Identify which cell holds the provided text, then report its (X, Y) central coordinate. 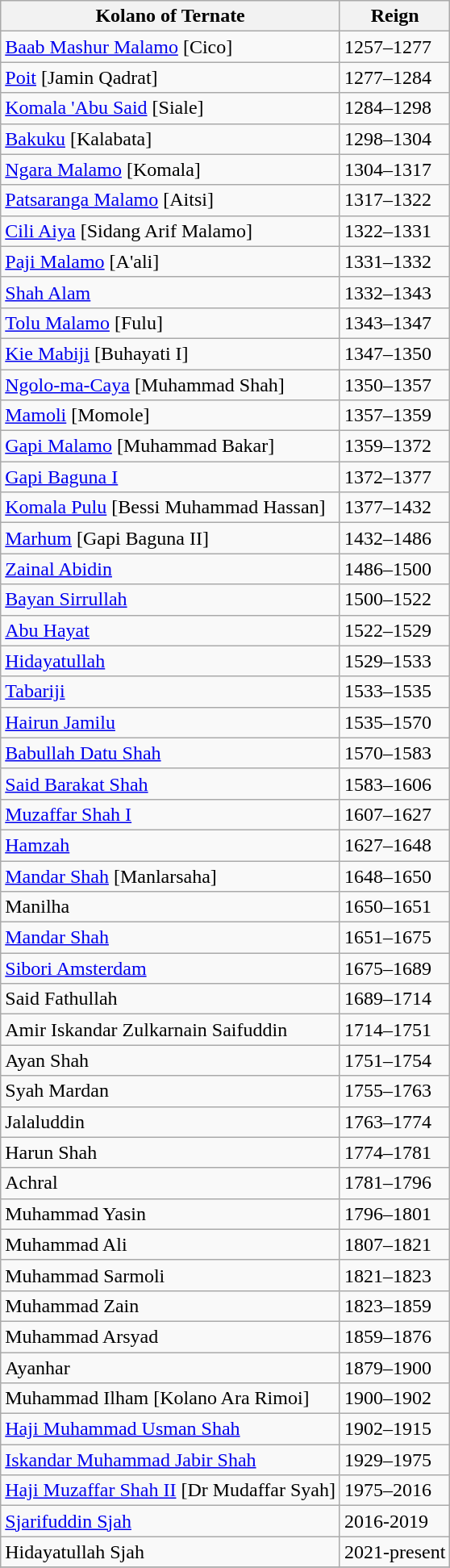
Reign (394, 16)
1774–1781 (394, 1152)
1277–1284 (394, 77)
Ngolo-ma-Caya [Muhammad Shah] (171, 385)
Iskandar Muhammad Jabir Shah (171, 1460)
Muhammad Ali (171, 1244)
1377–1432 (394, 508)
1583–1606 (394, 784)
Paji Malamo [A'ali] (171, 261)
Ayanhar (171, 1368)
1570–1583 (394, 753)
Muhammad Yasin (171, 1214)
Abu Hayat (171, 630)
Muzaffar Shah I (171, 814)
Sibori Amsterdam (171, 968)
1823–1859 (394, 1306)
1714–1751 (394, 1030)
1343–1347 (394, 323)
1486–1500 (394, 569)
Hairun Jamilu (171, 722)
1500–1522 (394, 600)
1807–1821 (394, 1244)
Babullah Datu Shah (171, 753)
Muhammad Sarmoli (171, 1275)
Baab Mashur Malamo [Cico] (171, 47)
1332–1343 (394, 292)
1929–1975 (394, 1460)
Mandar Shah (171, 938)
1533–1535 (394, 692)
Amir Iskandar Zulkarnain Saifuddin (171, 1030)
Mamoli [Momole] (171, 416)
1796–1801 (394, 1214)
Komala 'Abu Said [Siale] (171, 108)
Marhum [Gapi Baguna II] (171, 538)
Mandar Shah [Manlarsaha] (171, 876)
Ngara Malamo [Komala] (171, 169)
1372–1377 (394, 477)
Cili Aiya [Sidang Arif Malamo] (171, 231)
Muhammad Ilham [Kolano Ara Rimoi] (171, 1399)
1347–1350 (394, 353)
Bayan Sirrullah (171, 600)
Muhammad Arsyad (171, 1336)
1902–1915 (394, 1429)
1322–1331 (394, 231)
Jalaluddin (171, 1122)
Syah Mardan (171, 1091)
1257–1277 (394, 47)
1648–1650 (394, 876)
1763–1774 (394, 1122)
Achral (171, 1183)
1755–1763 (394, 1091)
Komala Pulu [Bessi Muhammad Hassan] (171, 508)
1535–1570 (394, 722)
Patsaranga Malamo [Aitsi] (171, 200)
1432–1486 (394, 538)
Hidayatullah Sjah (171, 1552)
Bakuku [Kalabata] (171, 139)
Hidayatullah (171, 661)
Kie Mabiji [Buhayati I] (171, 353)
Said Fathullah (171, 999)
1821–1823 (394, 1275)
1675–1689 (394, 968)
2016-2019 (394, 1521)
Said Barakat Shah (171, 784)
1304–1317 (394, 169)
1651–1675 (394, 938)
1284–1298 (394, 108)
1522–1529 (394, 630)
1751–1754 (394, 1060)
Gapi Malamo [Muhammad Bakar] (171, 446)
1529–1533 (394, 661)
1689–1714 (394, 999)
1331–1332 (394, 261)
Haji Muzaffar Shah II [Dr Mudaffar Syah] (171, 1491)
Haji Muhammad Usman Shah (171, 1429)
Ayan Shah (171, 1060)
1975–2016 (394, 1491)
Shah Alam (171, 292)
Tolu Malamo [Fulu] (171, 323)
Harun Shah (171, 1152)
Sjarifuddin Sjah (171, 1521)
1298–1304 (394, 139)
1317–1322 (394, 200)
Manilha (171, 907)
2021-present (394, 1552)
1357–1359 (394, 416)
Tabariji (171, 692)
Gapi Baguna I (171, 477)
1859–1876 (394, 1336)
1650–1651 (394, 907)
1607–1627 (394, 814)
1350–1357 (394, 385)
Hamzah (171, 845)
Muhammad Zain (171, 1306)
1900–1902 (394, 1399)
1781–1796 (394, 1183)
Zainal Abidin (171, 569)
1627–1648 (394, 845)
Kolano of Ternate (171, 16)
Poit [Jamin Qadrat] (171, 77)
1879–1900 (394, 1368)
1359–1372 (394, 446)
